Output the (X, Y) coordinate of the center of the cell containing the given text.  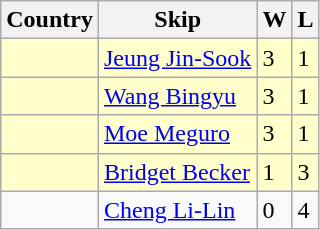
W (274, 20)
4 (306, 210)
Moe Meguro (177, 134)
Country (50, 20)
0 (274, 210)
Bridget Becker (177, 172)
L (306, 20)
Skip (177, 20)
Jeung Jin-Sook (177, 58)
Cheng Li-Lin (177, 210)
Wang Bingyu (177, 96)
